Output the [x, y] coordinate of the center of the cell containing the given text.  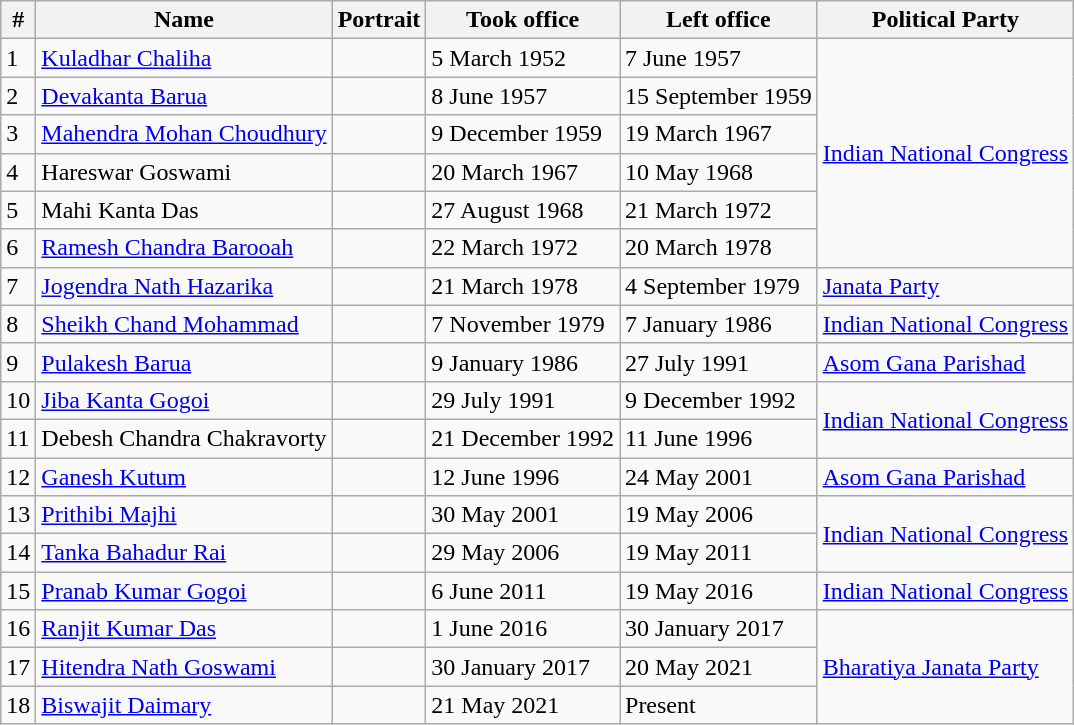
# [18, 20]
19 May 2006 [719, 515]
8 June 1957 [523, 96]
27 August 1968 [523, 210]
Political Party [945, 20]
19 May 2016 [719, 591]
6 [18, 248]
30 May 2001 [523, 515]
Prithibi Majhi [184, 515]
9 January 1986 [523, 362]
5 March 1952 [523, 58]
Hareswar Goswami [184, 172]
6 June 2011 [523, 591]
7 November 1979 [523, 324]
13 [18, 515]
4 September 1979 [719, 286]
5 [18, 210]
9 December 1992 [719, 400]
Devakanta Barua [184, 96]
Mahendra Mohan Choudhury [184, 134]
Ramesh Chandra Barooah [184, 248]
8 [18, 324]
12 [18, 477]
7 June 1957 [719, 58]
21 March 1978 [523, 286]
15 September 1959 [719, 96]
Name [184, 20]
Kuladhar Chaliha [184, 58]
27 July 1991 [719, 362]
18 [18, 705]
17 [18, 667]
20 May 2021 [719, 667]
10 May 1968 [719, 172]
Pranab Kumar Gogoi [184, 591]
11 [18, 438]
Jogendra Nath Hazarika [184, 286]
Present [719, 705]
14 [18, 553]
Tanka Bahadur Rai [184, 553]
1 June 2016 [523, 629]
7 [18, 286]
7 January 1986 [719, 324]
Debesh Chandra Chakravorty [184, 438]
22 March 1972 [523, 248]
Left office [719, 20]
Ganesh Kutum [184, 477]
Mahi Kanta Das [184, 210]
Pulakesh Barua [184, 362]
9 [18, 362]
21 May 2021 [523, 705]
9 December 1959 [523, 134]
11 June 1996 [719, 438]
29 July 1991 [523, 400]
Janata Party [945, 286]
Hitendra Nath Goswami [184, 667]
Ranjit Kumar Das [184, 629]
Sheikh Chand Mohammad [184, 324]
19 May 2011 [719, 553]
10 [18, 400]
15 [18, 591]
20 March 1978 [719, 248]
2 [18, 96]
21 December 1992 [523, 438]
29 May 2006 [523, 553]
20 March 1967 [523, 172]
Took office [523, 20]
16 [18, 629]
21 March 1972 [719, 210]
19 March 1967 [719, 134]
4 [18, 172]
Bharatiya Janata Party [945, 667]
Jiba Kanta Gogoi [184, 400]
Portrait [379, 20]
1 [18, 58]
Biswajit Daimary [184, 705]
3 [18, 134]
12 June 1996 [523, 477]
24 May 2001 [719, 477]
